Locate the cell with the specified text and output its [x, y] center coordinate. 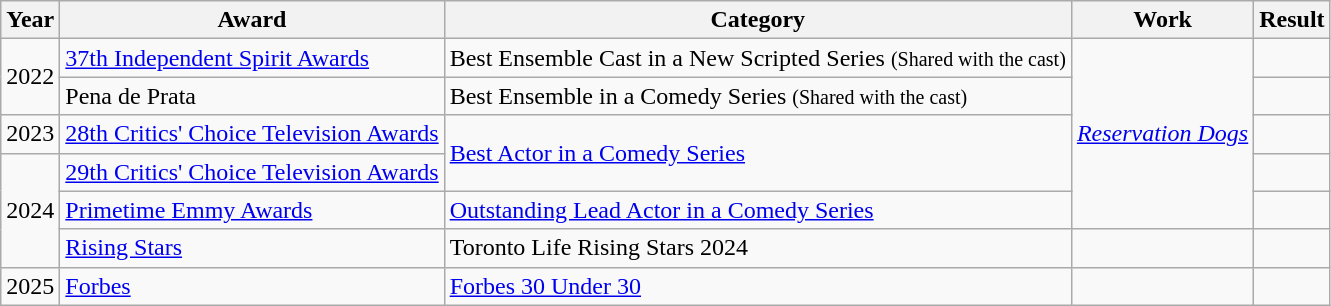
Toronto Life Rising Stars 2024 [758, 248]
Best Ensemble in a Comedy Series (Shared with the cast) [758, 96]
Forbes [252, 286]
Best Actor in a Comedy Series [758, 153]
Rising Stars [252, 248]
Forbes 30 Under 30 [758, 286]
Award [252, 20]
2024 [30, 210]
Year [30, 20]
Work [1162, 20]
28th Critics' Choice Television Awards [252, 134]
Category [758, 20]
29th Critics' Choice Television Awards [252, 172]
Primetime Emmy Awards [252, 210]
Best Ensemble Cast in a New Scripted Series (Shared with the cast) [758, 58]
Reservation Dogs [1162, 134]
Result [1292, 20]
Pena de Prata [252, 96]
2025 [30, 286]
37th Independent Spirit Awards [252, 58]
2022 [30, 77]
Outstanding Lead Actor in a Comedy Series [758, 210]
2023 [30, 134]
